Output the [X, Y] coordinate of the center of the cell containing the given text.  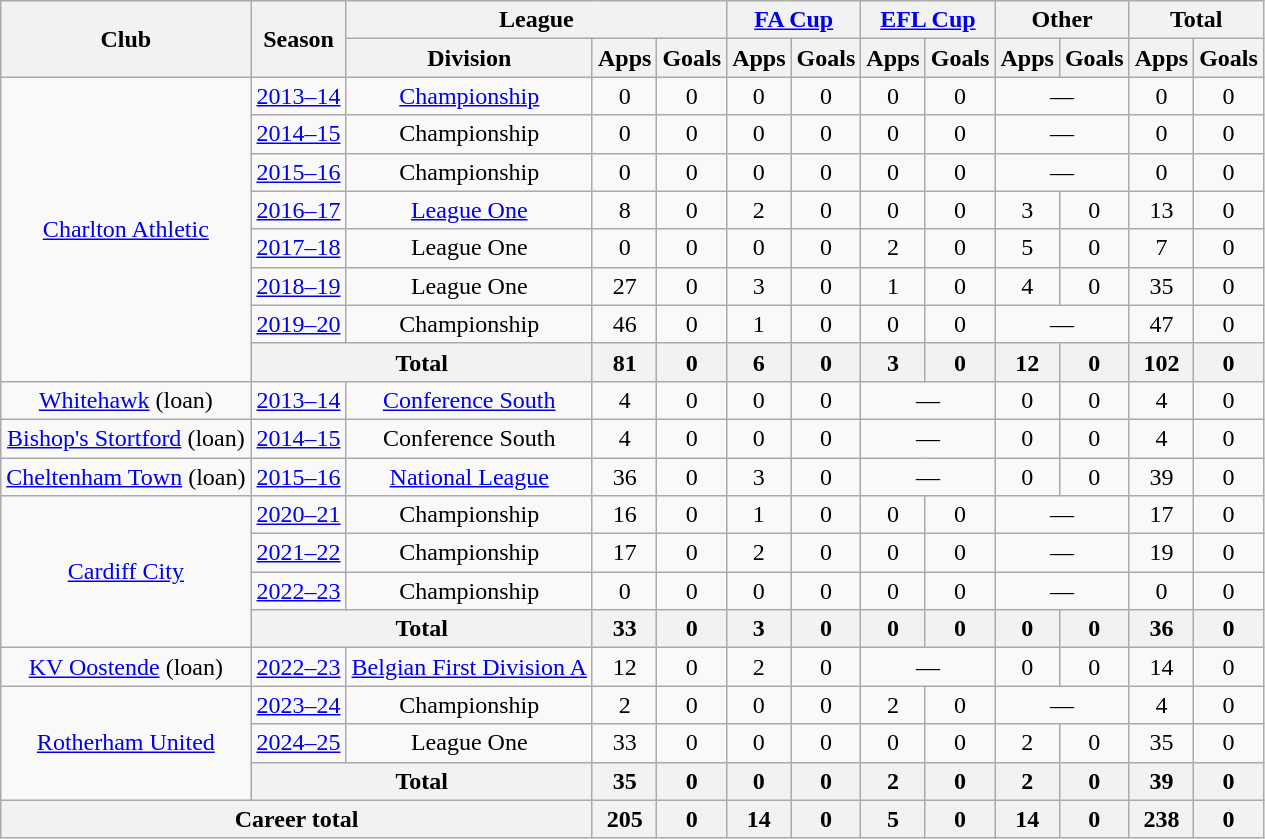
Division [469, 58]
Cheltenham Town (loan) [126, 477]
16 [624, 515]
Cardiff City [126, 572]
EFL Cup [928, 20]
Rotherham United [126, 743]
Season [298, 39]
238 [1161, 819]
7 [1161, 248]
13 [1161, 210]
KV Oostende (loan) [126, 667]
National League [469, 477]
Club [126, 39]
205 [624, 819]
27 [624, 286]
19 [1161, 553]
2016–17 [298, 210]
League [536, 20]
2020–21 [298, 515]
2021–22 [298, 553]
Belgian First Division A [469, 667]
2018–19 [298, 286]
FA Cup [794, 20]
Charlton Athletic [126, 229]
81 [624, 362]
8 [624, 210]
2019–20 [298, 324]
2024–25 [298, 743]
46 [624, 324]
2017–18 [298, 248]
2023–24 [298, 705]
47 [1161, 324]
Other [1062, 20]
Career total [297, 819]
102 [1161, 362]
Bishop's Stortford (loan) [126, 438]
6 [759, 362]
Whitehawk (loan) [126, 400]
